From the cell containing the given text, extract its center point as [x, y] coordinate. 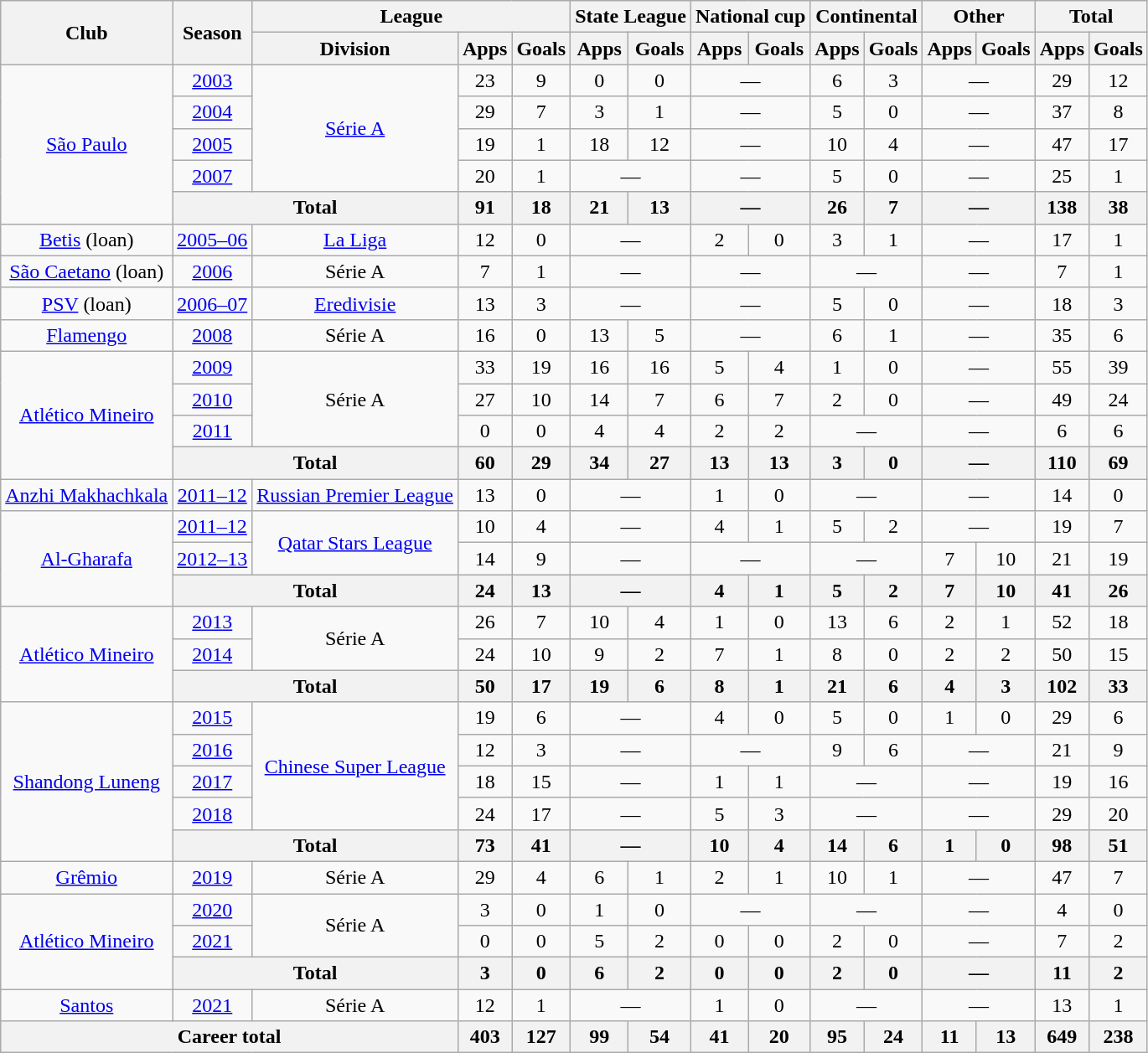
2011 [213, 431]
São Caetano (loan) [87, 271]
52 [1062, 622]
2020 [213, 909]
2010 [213, 400]
League [411, 17]
54 [660, 1037]
2007 [213, 176]
Season [213, 33]
2008 [213, 335]
Eredivisie [355, 303]
Al-Gharafa [87, 559]
Anzhi Makhachkala [87, 495]
2005–06 [213, 240]
98 [1062, 845]
127 [541, 1037]
La Liga [355, 240]
Chinese Super League [355, 766]
2016 [213, 750]
60 [484, 463]
99 [600, 1037]
238 [1119, 1037]
Betis (loan) [87, 240]
55 [1062, 367]
110 [1062, 463]
23 [484, 80]
2015 [213, 718]
Santos [87, 1005]
2003 [213, 80]
Continental [866, 17]
35 [1062, 335]
649 [1062, 1037]
39 [1119, 367]
Shandong Luneng [87, 782]
102 [1062, 686]
69 [1119, 463]
Club [87, 33]
91 [484, 208]
37 [1062, 112]
73 [484, 845]
Grêmio [87, 877]
2012–13 [213, 559]
2017 [213, 782]
2019 [213, 877]
2018 [213, 813]
Flamengo [87, 335]
Other [979, 17]
49 [1062, 400]
34 [600, 463]
25 [1062, 176]
State League [631, 17]
Division [355, 49]
2009 [213, 367]
2005 [213, 144]
São Paulo [87, 144]
National cup [750, 17]
138 [1062, 208]
2006 [213, 271]
PSV (loan) [87, 303]
Russian Premier League [355, 495]
2006–07 [213, 303]
95 [837, 1037]
2004 [213, 112]
51 [1119, 845]
403 [484, 1037]
Career total [230, 1037]
38 [1119, 208]
Qatar Stars League [355, 543]
2014 [213, 654]
2013 [213, 622]
